Locate the cell with the specified text and output its (X, Y) center coordinate. 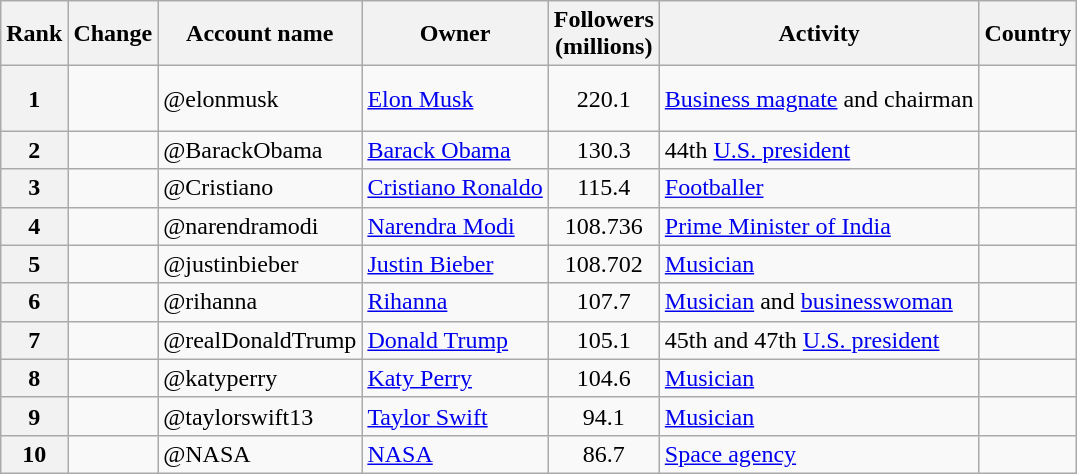
@elonmusk (260, 98)
7 (34, 340)
Country (1028, 34)
@katyperry (260, 378)
5 (34, 264)
@realDonaldTrump (260, 340)
94.1 (604, 416)
Footballer (819, 188)
Owner (455, 34)
44th U.S. president (819, 150)
@rihanna (260, 302)
86.7 (604, 454)
Rihanna (455, 302)
@justinbieber (260, 264)
2 (34, 150)
Account name (260, 34)
Elon Musk (455, 98)
4 (34, 226)
1 (34, 98)
45th and 47th U.S. president (819, 340)
Rank (34, 34)
@BarackObama (260, 150)
Barack Obama (455, 150)
NASA (455, 454)
Narendra Modi (455, 226)
Prime Minister of India (819, 226)
115.4 (604, 188)
@NASA (260, 454)
Musician and businesswoman (819, 302)
107.7 (604, 302)
104.6 (604, 378)
Taylor Swift (455, 416)
8 (34, 378)
@narendramodi (260, 226)
Business magnate and chairman (819, 98)
9 (34, 416)
108.736 (604, 226)
10 (34, 454)
Followers (millions) (604, 34)
3 (34, 188)
Justin Bieber (455, 264)
Change (113, 34)
130.3 (604, 150)
Donald Trump (455, 340)
6 (34, 302)
Katy Perry (455, 378)
108.702 (604, 264)
Cristiano Ronaldo (455, 188)
@taylorswift13 (260, 416)
105.1 (604, 340)
220.1 (604, 98)
Space agency (819, 454)
Activity (819, 34)
@Cristiano (260, 188)
